Locate the cell with the specified text and output its (X, Y) center coordinate. 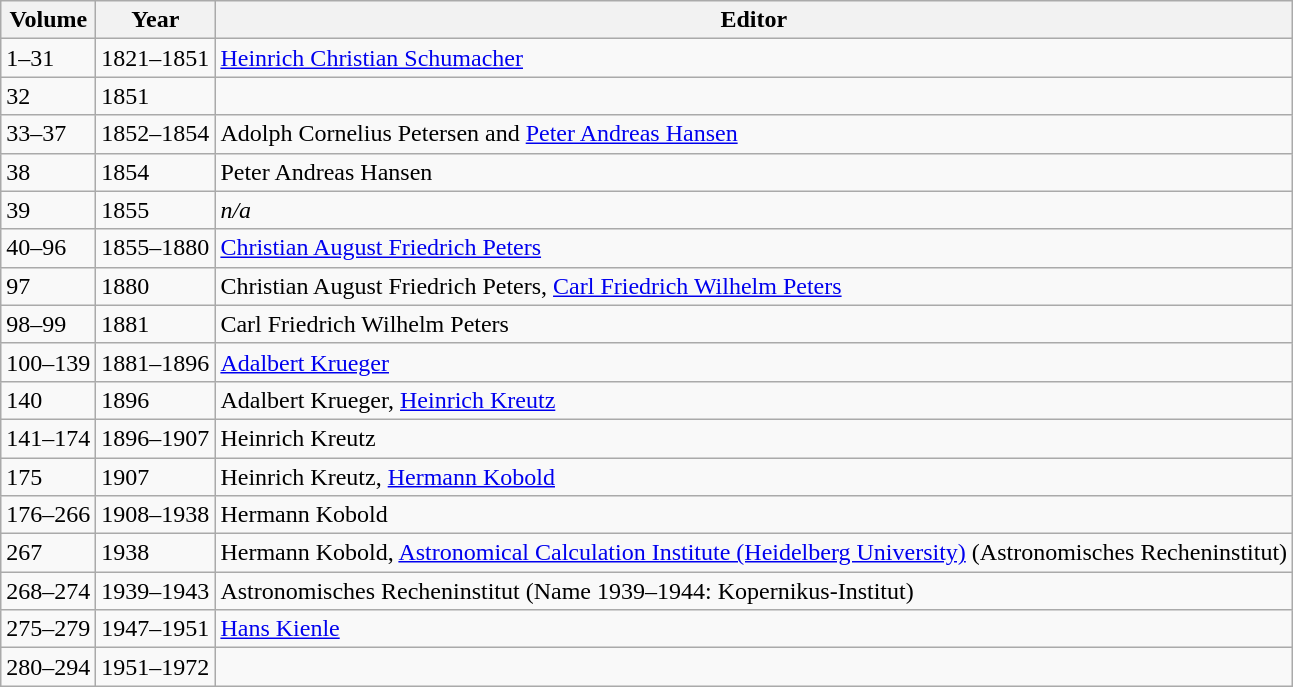
33–37 (48, 134)
Christian August Friedrich Peters, Carl Friedrich Wilhelm Peters (754, 286)
Hans Kienle (754, 629)
1938 (156, 553)
1881–1896 (156, 362)
Astronomisches Recheninstitut (Name 1939–1944: Kopernikus-Institut) (754, 591)
280–294 (48, 667)
1851 (156, 96)
1854 (156, 172)
Adalbert Krueger (754, 362)
1947–1951 (156, 629)
141–174 (48, 438)
Volume (48, 20)
n/a (754, 210)
175 (48, 477)
Year (156, 20)
1852–1854 (156, 134)
1951–1972 (156, 667)
140 (48, 400)
1881 (156, 324)
1896–1907 (156, 438)
100–139 (48, 362)
98–99 (48, 324)
267 (48, 553)
Christian August Friedrich Peters (754, 248)
38 (48, 172)
97 (48, 286)
1908–1938 (156, 515)
32 (48, 96)
1–31 (48, 58)
1896 (156, 400)
1855–1880 (156, 248)
Adalbert Krueger, Heinrich Kreutz (754, 400)
Adolph Cornelius Petersen and Peter Andreas Hansen (754, 134)
268–274 (48, 591)
Heinrich Kreutz (754, 438)
Hermann Kobold (754, 515)
Heinrich Kreutz, Hermann Kobold (754, 477)
Heinrich Christian Schumacher (754, 58)
1907 (156, 477)
1855 (156, 210)
1880 (156, 286)
Hermann Kobold, Astronomical Calculation Institute (Heidelberg University) (Astronomisches Recheninstitut) (754, 553)
Carl Friedrich Wilhelm Peters (754, 324)
1821–1851 (156, 58)
275–279 (48, 629)
Peter Andreas Hansen (754, 172)
1939–1943 (156, 591)
39 (48, 210)
176–266 (48, 515)
40–96 (48, 248)
Editor (754, 20)
